Scan for the cell matching the given text and deliver its [x, y] coordinate at center. 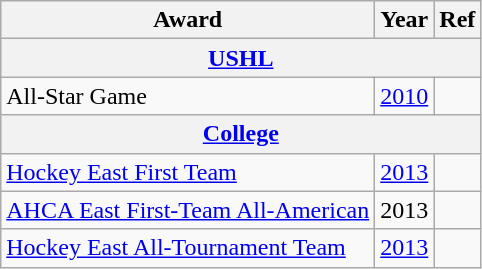
Ref [458, 20]
College [241, 134]
AHCA East First-Team All-American [188, 210]
Award [188, 20]
All-Star Game [188, 96]
USHL [241, 58]
Hockey East First Team [188, 172]
2010 [404, 96]
Year [404, 20]
Hockey East All-Tournament Team [188, 248]
